Search for the cell housing the specified text and yield its (X, Y) center coordinate. 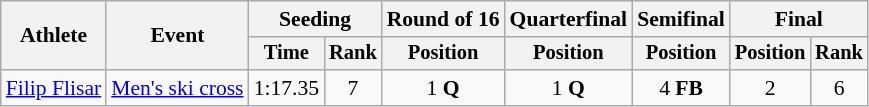
7 (353, 88)
Athlete (54, 36)
Filip Flisar (54, 88)
Time (286, 54)
2 (770, 88)
6 (839, 88)
4 FB (681, 88)
Seeding (316, 19)
Men's ski cross (177, 88)
Quarterfinal (569, 19)
Event (177, 36)
1:17.35 (286, 88)
Round of 16 (444, 19)
Final (799, 19)
Semifinal (681, 19)
